Determine the [X, Y] coordinate at the center of the cell enclosing the given text.  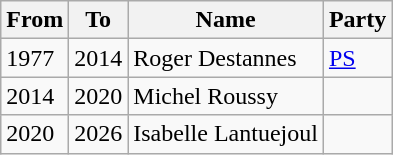
Party [357, 20]
Roger Destannes [226, 58]
1977 [35, 58]
Michel Roussy [226, 96]
From [35, 20]
2026 [98, 134]
PS [357, 58]
To [98, 20]
Name [226, 20]
Isabelle Lantuejoul [226, 134]
